Identify which cell holds the provided text, then report its [x, y] central coordinate. 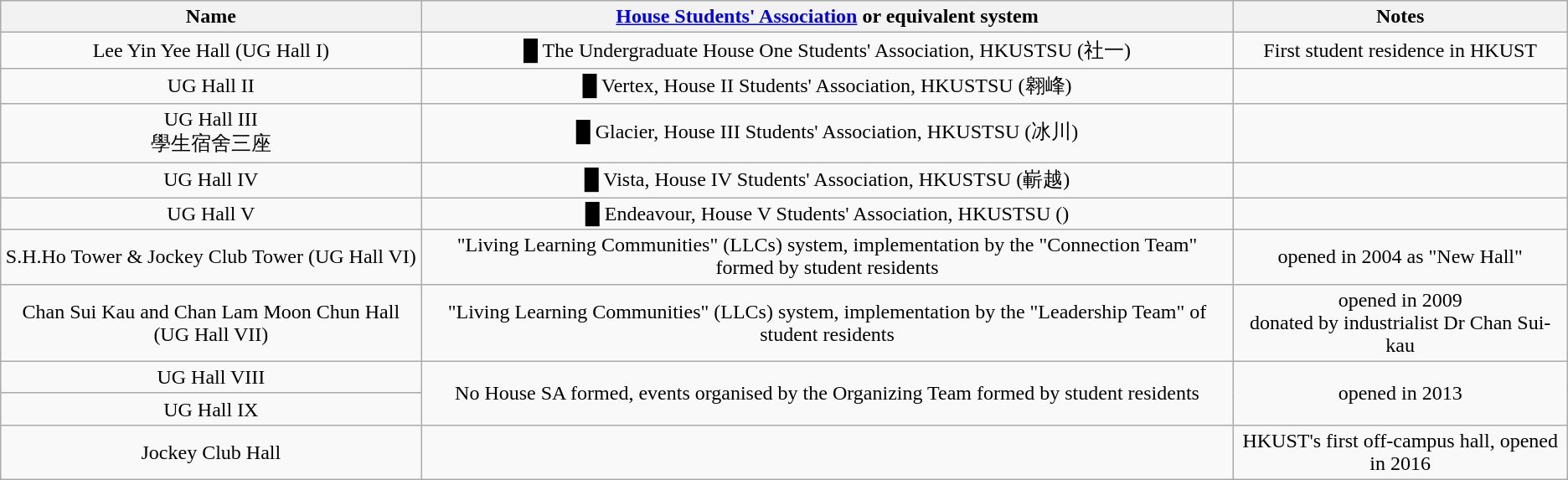
Lee Yin Yee Hall (UG Hall I) [211, 50]
First student residence in HKUST [1400, 50]
█ The Undergraduate House One Students' Association, HKUSTSU (社一) [828, 50]
House Students' Association or equivalent system [828, 17]
opened in 2013 [1400, 393]
UG Hall V [211, 214]
"Living Learning Communities" (LLCs) system, implementation by the "Leadership Team" of student residents [828, 323]
"Living Learning Communities" (LLCs) system, implementation by the "Connection Team" formed by student residents [828, 256]
█ Glacier, House III Students' Association, HKUSTSU (冰川) [828, 133]
Chan Sui Kau and Chan Lam Moon Chun Hall (UG Hall VII) [211, 323]
█ Vista, House IV Students' Association, HKUSTSU (嶄越) [828, 181]
S.H.Ho Tower & Jockey Club Tower (UG Hall VI) [211, 256]
HKUST's first off-campus hall, opened in 2016 [1400, 452]
opened in 2009donated by industrialist Dr Chan Sui-kau [1400, 323]
UG Hall III學生宿舍三座 [211, 133]
UG Hall II [211, 85]
Name [211, 17]
UG Hall IV [211, 181]
█ Endeavour, House V Students' Association, HKUSTSU () [828, 214]
opened in 2004 as "New Hall" [1400, 256]
Jockey Club Hall [211, 452]
UG Hall IX [211, 409]
Notes [1400, 17]
No House SA formed, events organised by the Organizing Team formed by student residents [828, 393]
UG Hall VIII [211, 377]
█ Vertex, House II Students' Association, HKUSTSU (翱峰) [828, 85]
